Output the (X, Y) coordinate of the center of the cell containing the given text.  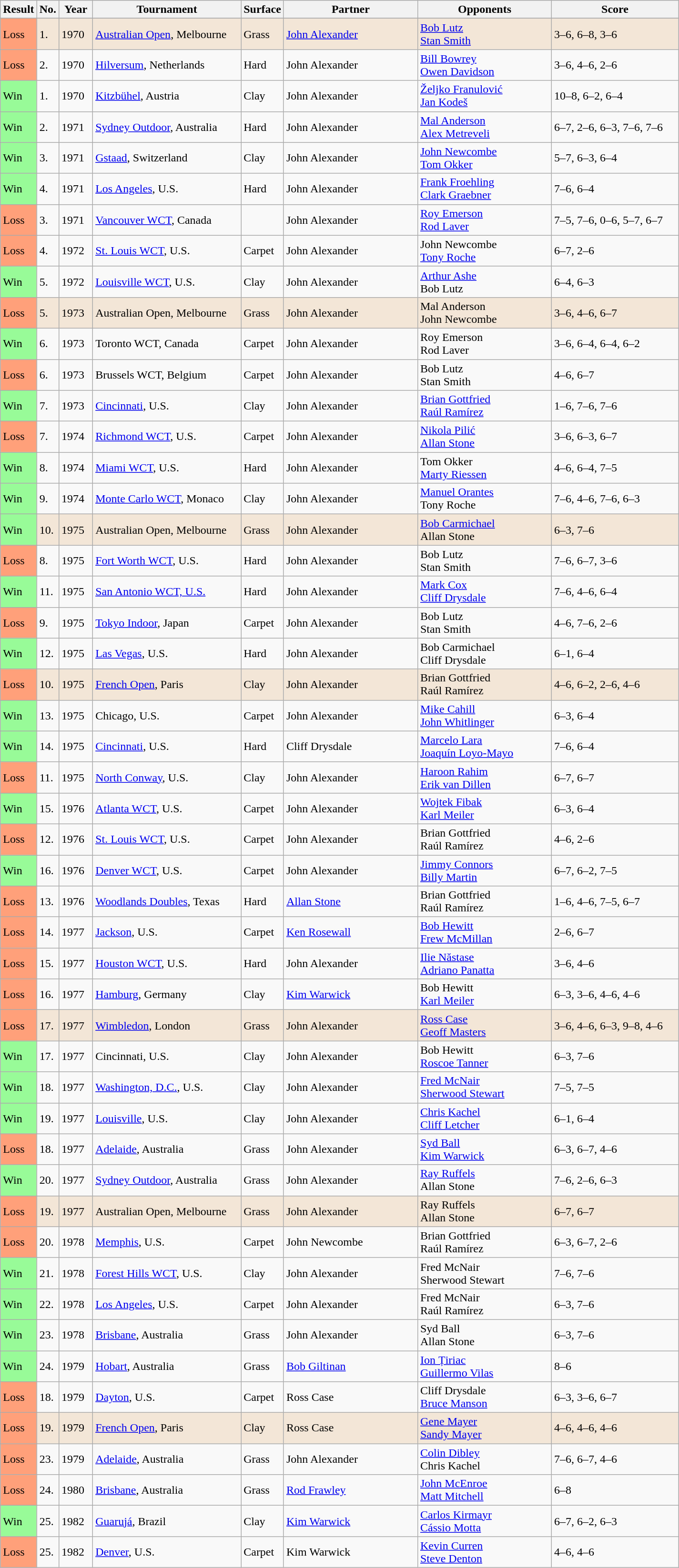
Syd Ball Allan Stone (484, 1335)
Ken Rosewall (351, 932)
Ion Țiriac Guillermo Vilas (484, 1366)
6–3, 6–7, 2–6 (615, 1242)
Louisville, U.S. (167, 1118)
Miami WCT, U.S. (167, 468)
Forest Hills WCT, U.S. (167, 1273)
Ross Case Geoff Masters (484, 1026)
4–6, 6–4, 7–5 (615, 468)
Year (76, 10)
1980 (76, 1490)
Manuel Orantes Tony Roche (484, 499)
10–8, 6–2, 6–4 (615, 96)
North Conway, U.S. (167, 777)
Hamburg, Germany (167, 994)
3–6, 6–3, 6–7 (615, 437)
Houston WCT, U.S. (167, 964)
Željko Franulović Jan Kodeš (484, 96)
Denver, U.S. (167, 1552)
3–6, 4–6, 2–6 (615, 65)
Hobart, Australia (167, 1366)
John McEnroe Matt Mitchell (484, 1490)
Vancouver WCT, Canada (167, 220)
Cliff Drysdale (351, 747)
Carlos Kirmayr Cássio Motta (484, 1521)
4–6, 6–7 (615, 374)
John Newcombe (351, 1242)
7–6, 4–6, 7–6, 6–3 (615, 499)
Fort Worth WCT, U.S. (167, 561)
Atlanta WCT, U.S. (167, 809)
2–6, 6–7 (615, 932)
7–6, 6–7, 3–6 (615, 561)
Guarujá, Brazil (167, 1521)
Tom Okker Marty Riessen (484, 468)
4–6, 2–6 (615, 839)
Marcelo Lara Joaquín Loyo-Mayo (484, 747)
Las Vegas, U.S. (167, 653)
Wimbledon, London (167, 1026)
21. (48, 1273)
3–6, 4–6, 6–7 (615, 312)
Bill Bowrey Owen Davidson (484, 65)
Gstaad, Switzerland (167, 158)
3–6, 4–6, 6–3, 9–8, 4–6 (615, 1026)
Frank Froehling Clark Graebner (484, 189)
Arthur Ashe Bob Lutz (484, 282)
Ilie Năstase Adriano Panatta (484, 964)
Toronto WCT, Canada (167, 344)
3–6, 6–4, 6–4, 6–2 (615, 344)
3–6, 6–8, 3–6 (615, 34)
John Newcombe Tom Okker (484, 158)
Partner (351, 10)
4–6, 6–2, 2–6, 4–6 (615, 685)
Dayton, U.S. (167, 1397)
Tokyo Indoor, Japan (167, 623)
Denver WCT, U.S. (167, 870)
Woodlands Doubles, Texas (167, 902)
Gene Mayer Sandy Mayer (484, 1428)
Hilversum, Netherlands (167, 65)
7–6, 4–6, 6–4 (615, 591)
Washington, D.C., U.S. (167, 1088)
Syd Ball Kim Warwick (484, 1149)
Jackson, U.S. (167, 932)
8–6 (615, 1366)
3–6, 4–6 (615, 964)
Chris Kachel Cliff Letcher (484, 1118)
6–3, 3–6, 4–6, 4–6 (615, 994)
John Newcombe Tony Roche (484, 250)
Surface (263, 10)
Richmond WCT, U.S. (167, 437)
Allan Stone (351, 902)
Colin Dibley Chris Kachel (484, 1459)
Brussels WCT, Belgium (167, 374)
6–7, 2–6, 6–3, 7–6, 7–6 (615, 127)
7–5, 7–6, 0–6, 5–7, 6–7 (615, 220)
Mal Anderson Alex Metreveli (484, 127)
7–6, 2–6, 6–3 (615, 1180)
4–6, 4–6, 4–6 (615, 1428)
Chicago, U.S. (167, 715)
Bob Hewitt Roscoe Tanner (484, 1056)
6–4, 6–3 (615, 282)
1–6, 4–6, 7–5, 6–7 (615, 902)
6–7, 2–6 (615, 250)
Bob Hewitt Frew McMillan (484, 932)
Mal Anderson John Newcombe (484, 312)
Kevin Curren Steve Denton (484, 1552)
Tournament (167, 10)
Score (615, 10)
Result (19, 10)
Bob Carmichael Allan Stone (484, 529)
Nikola Pilić Allan Stone (484, 437)
Bob Hewitt Karl Meiler (484, 994)
Bob Giltinan (351, 1366)
1–6, 7–6, 7–6 (615, 406)
7–6, 6–7, 4–6 (615, 1459)
Fred McNair Raúl Ramírez (484, 1304)
Kitzbühel, Austria (167, 96)
6–7, 6–2, 7–5 (615, 870)
Opponents (484, 10)
Bob Carmichael Cliff Drysdale (484, 653)
Haroon Rahim Erik van Dillen (484, 777)
6–7, 6–2, 6–3 (615, 1521)
No. (48, 10)
Monte Carlo WCT, Monaco (167, 499)
Louisville WCT, U.S. (167, 282)
7–6, 7–6 (615, 1273)
6–3, 6–7, 4–6 (615, 1149)
6–8 (615, 1490)
Rod Frawley (351, 1490)
5–7, 6–3, 6–4 (615, 158)
Memphis, U.S. (167, 1242)
Mike Cahill John Whitlinger (484, 715)
7–5, 7–5 (615, 1088)
4–6, 4–6 (615, 1552)
22. (48, 1304)
Cliff Drysdale Bruce Manson (484, 1397)
Mark Cox Cliff Drysdale (484, 591)
San Antonio WCT, U.S. (167, 591)
4–6, 7–6, 2–6 (615, 623)
6–3, 3–6, 6–7 (615, 1397)
Wojtek Fibak Karl Meiler (484, 809)
Jimmy Connors Billy Martin (484, 870)
